Search for the cell housing the specified text and yield its [x, y] center coordinate. 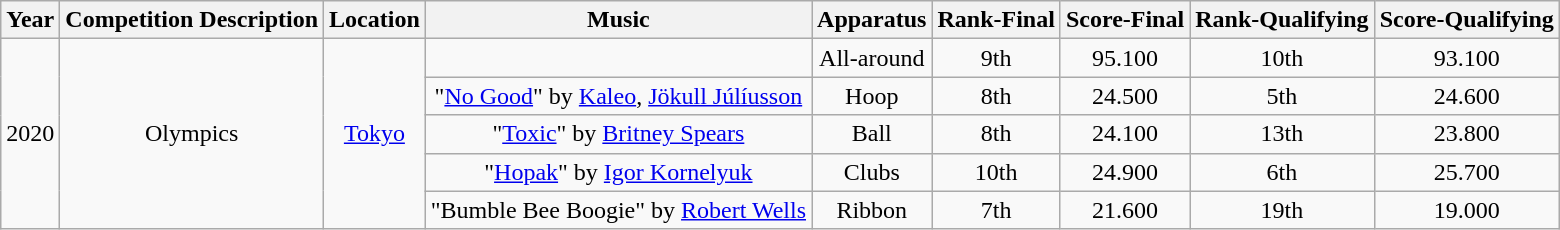
All-around [872, 58]
Apparatus [872, 20]
Competition Description [192, 20]
25.700 [1466, 172]
24.600 [1466, 96]
95.100 [1124, 58]
"Bumble Bee Boogie" by Robert Wells [618, 210]
"Toxic" by Britney Spears [618, 134]
Ball [872, 134]
24.500 [1124, 96]
"Hopak" by Igor Kornelyuk [618, 172]
19th [1282, 210]
Ribbon [872, 210]
7th [996, 210]
5th [1282, 96]
23.800 [1466, 134]
Rank-Final [996, 20]
2020 [30, 134]
Rank-Qualifying [1282, 20]
6th [1282, 172]
9th [996, 58]
21.600 [1124, 210]
"No Good" by Kaleo, Jökull Júlíusson [618, 96]
Music [618, 20]
24.900 [1124, 172]
93.100 [1466, 58]
19.000 [1466, 210]
13th [1282, 134]
Score-Final [1124, 20]
Location [375, 20]
Hoop [872, 96]
24.100 [1124, 134]
Score-Qualifying [1466, 20]
Clubs [872, 172]
Tokyo [375, 134]
Olympics [192, 134]
Year [30, 20]
